From the cell containing the given text, extract its center point as [x, y] coordinate. 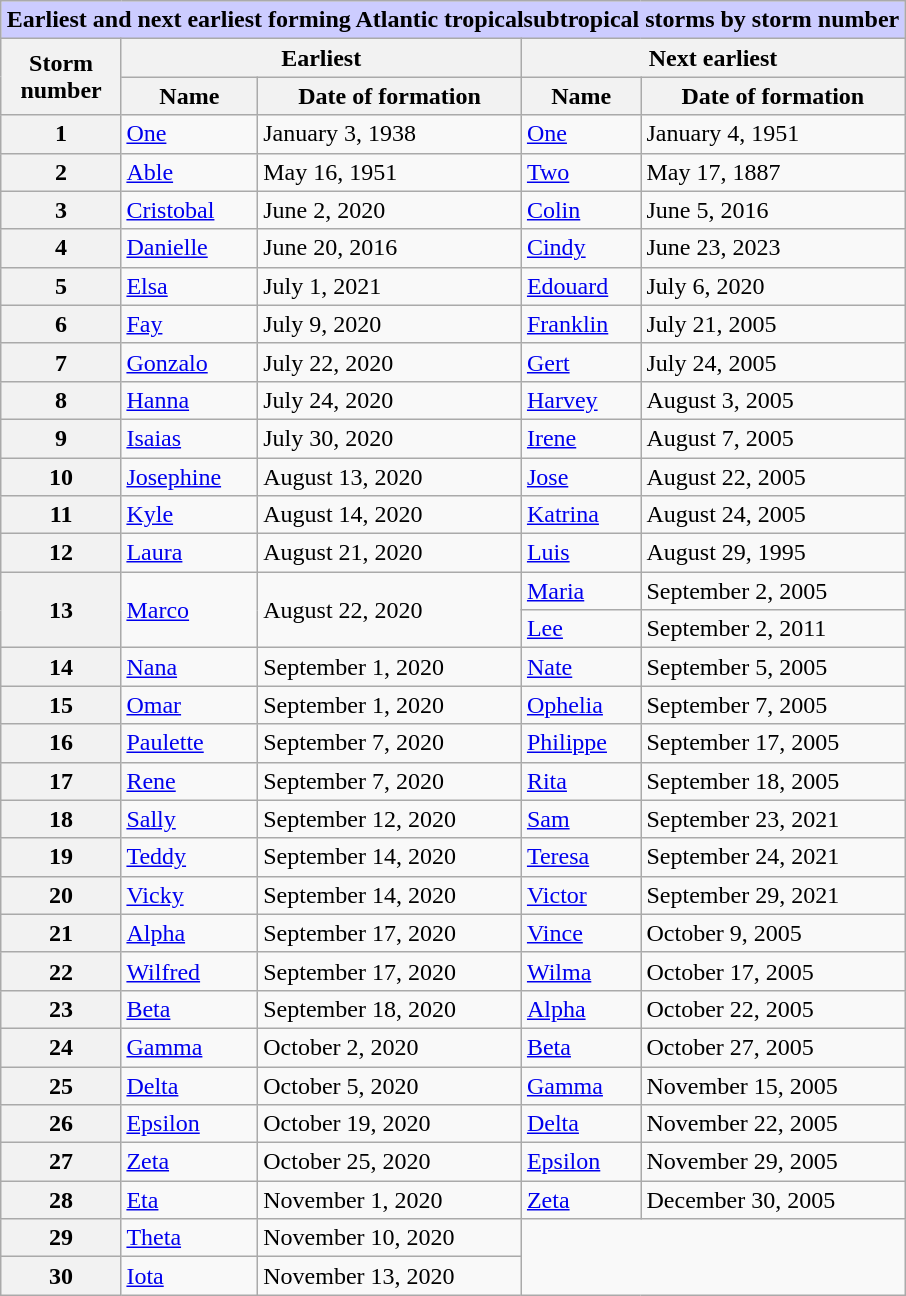
Gert [581, 362]
September 7, 2005 [773, 705]
Teddy [190, 857]
8 [61, 400]
Vicky [190, 895]
August 7, 2005 [773, 438]
Sam [581, 819]
August 3, 2005 [773, 400]
November 29, 2005 [773, 1162]
Wilfred [190, 971]
July 24, 2005 [773, 362]
Kyle [190, 515]
December 30, 2005 [773, 1200]
Philippe [581, 743]
May 17, 1887 [773, 172]
November 22, 2005 [773, 1124]
9 [61, 438]
September 29, 2021 [773, 895]
July 22, 2020 [390, 362]
Laura [190, 553]
27 [61, 1162]
12 [61, 553]
28 [61, 1200]
June 5, 2016 [773, 210]
May 16, 1951 [390, 172]
14 [61, 667]
19 [61, 857]
Fay [190, 324]
18 [61, 819]
Irene [581, 438]
September 2, 2005 [773, 591]
Victor [581, 895]
July 9, 2020 [390, 324]
Earliest [322, 58]
June 2, 2020 [390, 210]
Sally [190, 819]
Omar [190, 705]
22 [61, 971]
Edouard [581, 286]
Eta [190, 1200]
September 12, 2020 [390, 819]
17 [61, 781]
6 [61, 324]
4 [61, 248]
July 24, 2020 [390, 400]
Hanna [190, 400]
Franklin [581, 324]
October 22, 2005 [773, 1009]
Ophelia [581, 705]
June 20, 2016 [390, 248]
Gonzalo [190, 362]
August 13, 2020 [390, 477]
Able [190, 172]
Marco [190, 610]
November 10, 2020 [390, 1238]
September 23, 2021 [773, 819]
October 5, 2020 [390, 1085]
13 [61, 610]
Elsa [190, 286]
11 [61, 515]
Cristobal [190, 210]
26 [61, 1124]
23 [61, 1009]
September 18, 2005 [773, 781]
Iota [190, 1276]
July 21, 2005 [773, 324]
Stormnumber [61, 77]
Rene [190, 781]
Harvey [581, 400]
Wilma [581, 971]
September 24, 2021 [773, 857]
October 19, 2020 [390, 1124]
June 23, 2023 [773, 248]
20 [61, 895]
November 1, 2020 [390, 1200]
Katrina [581, 515]
Earliest and next earliest forming Atlantic tropicalsubtropical storms by storm number [452, 20]
August 14, 2020 [390, 515]
3 [61, 210]
16 [61, 743]
10 [61, 477]
Josephine [190, 477]
24 [61, 1047]
September 2, 2011 [773, 629]
August 21, 2020 [390, 553]
October 17, 2005 [773, 971]
September 18, 2020 [390, 1009]
Lee [581, 629]
Teresa [581, 857]
August 22, 2005 [773, 477]
Theta [190, 1238]
Nate [581, 667]
September 17, 2005 [773, 743]
Danielle [190, 248]
30 [61, 1276]
15 [61, 705]
October 27, 2005 [773, 1047]
Maria [581, 591]
August 22, 2020 [390, 610]
November 13, 2020 [390, 1276]
29 [61, 1238]
Jose [581, 477]
1 [61, 134]
Cindy [581, 248]
5 [61, 286]
7 [61, 362]
October 2, 2020 [390, 1047]
July 6, 2020 [773, 286]
Vince [581, 933]
Next earliest [712, 58]
Two [581, 172]
Luis [581, 553]
July 1, 2021 [390, 286]
October 9, 2005 [773, 933]
November 15, 2005 [773, 1085]
September 5, 2005 [773, 667]
August 24, 2005 [773, 515]
25 [61, 1085]
January 3, 1938 [390, 134]
January 4, 1951 [773, 134]
Paulette [190, 743]
Isaias [190, 438]
21 [61, 933]
October 25, 2020 [390, 1162]
Rita [581, 781]
August 29, 1995 [773, 553]
Nana [190, 667]
2 [61, 172]
July 30, 2020 [390, 438]
Colin [581, 210]
